Determine the (X, Y) coordinate at the center of the cell enclosing the given text.  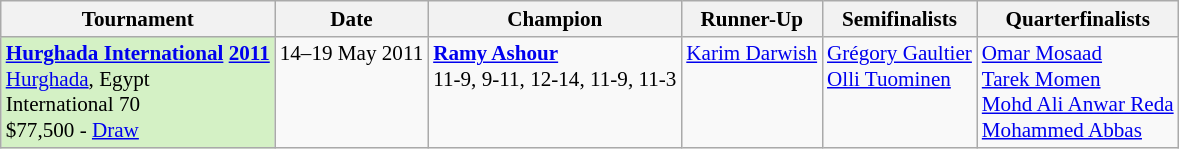
14–19 May 2011 (352, 92)
Karim Darwish (752, 92)
Omar Mosaad Tarek Momen Mohd Ali Anwar Reda Mohammed Abbas (1078, 92)
Grégory Gaultier Olli Tuominen (900, 92)
Date (352, 18)
Runner-Up (752, 18)
Semifinalists (900, 18)
Champion (554, 18)
Tournament (138, 18)
Ramy Ashour11-9, 9-11, 12-14, 11-9, 11-3 (554, 92)
Hurghada International 2011 Hurghada, EgyptInternational 70$77,500 - Draw (138, 92)
Quarterfinalists (1078, 18)
